Return the (x, y) coordinate for the center point of the cell that contains the specified text.  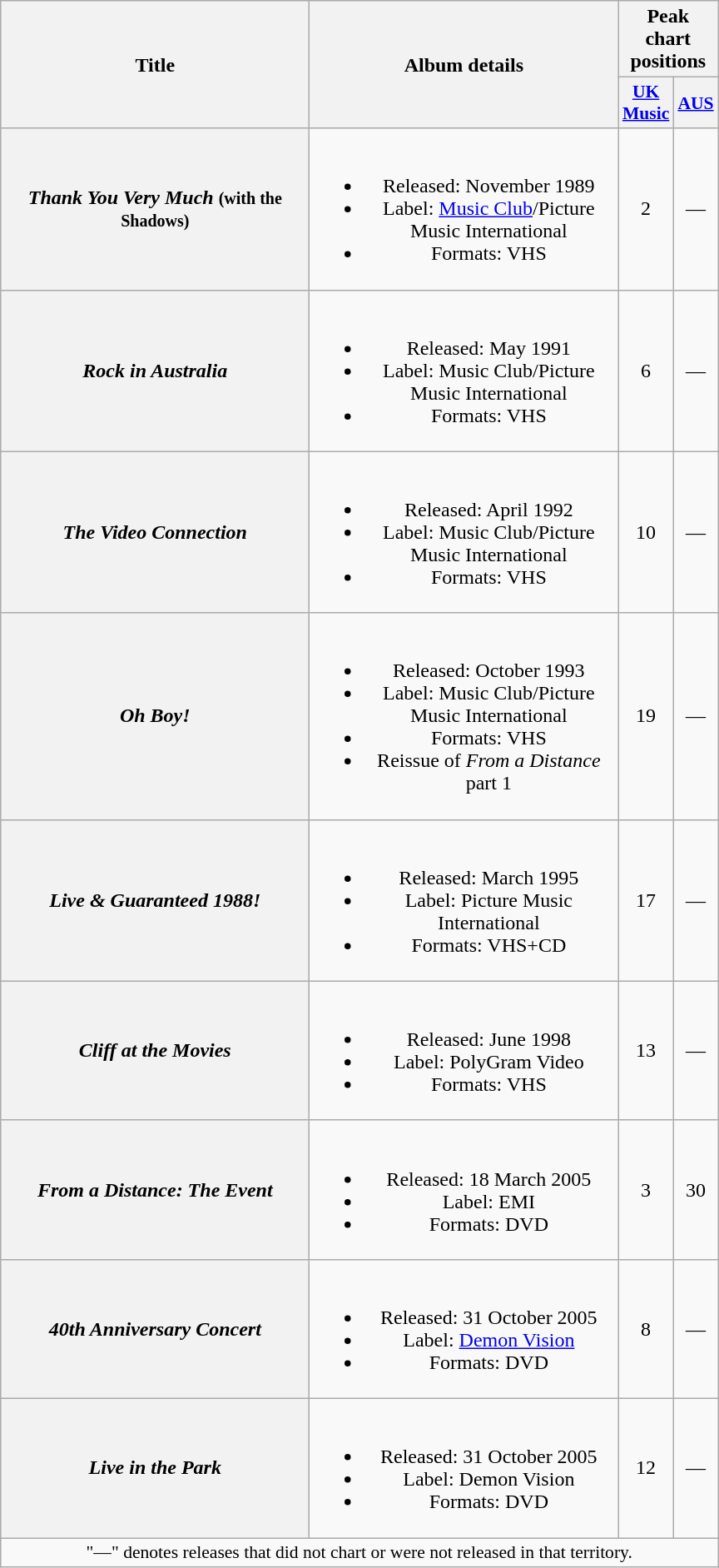
Released: April 1992Label: Music Club/Picture Music InternationalFormats: VHS (464, 532)
Oh Boy! (155, 716)
AUS (696, 103)
30 (696, 1189)
8 (646, 1329)
6 (646, 371)
Released: 18 March 2005Label: EMIFormats: DVD (464, 1189)
"—" denotes releases that did not chart or were not released in that territory. (359, 1552)
Released: October 1993Label: Music Club/Picture Music InternationalFormats: VHSReissue of From a Distance part 1 (464, 716)
2 (646, 209)
17 (646, 900)
Released: March 1995Label: Picture Music InternationalFormats: VHS+CD (464, 900)
12 (646, 1467)
Thank You Very Much (with the Shadows) (155, 209)
Album details (464, 65)
Live & Guaranteed 1988! (155, 900)
Title (155, 65)
Rock in Australia (155, 371)
19 (646, 716)
Live in the Park (155, 1467)
The Video Connection (155, 532)
Peak chart positions (668, 39)
10 (646, 532)
From a Distance: The Event (155, 1189)
3 (646, 1189)
Released: May 1991Label: Music Club/Picture Music InternationalFormats: VHS (464, 371)
Released: November 1989Label: Music Club/Picture Music InternationalFormats: VHS (464, 209)
Cliff at the Movies (155, 1051)
13 (646, 1051)
40th Anniversary Concert (155, 1329)
UKMusic (646, 103)
Released: June 1998Label: PolyGram VideoFormats: VHS (464, 1051)
